From the cell containing the given text, extract its center point as [x, y] coordinate. 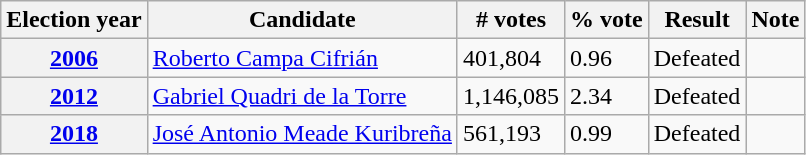
2006 [74, 58]
0.96 [607, 58]
2018 [74, 134]
Election year [74, 20]
Roberto Campa Cifrián [302, 58]
Candidate [302, 20]
401,804 [510, 58]
561,193 [510, 134]
Result [697, 20]
0.99 [607, 134]
2012 [74, 96]
Gabriel Quadri de la Torre [302, 96]
José Antonio Meade Kuribreña [302, 134]
1,146,085 [510, 96]
2.34 [607, 96]
% vote [607, 20]
Note [776, 20]
# votes [510, 20]
